For the text-containing cell, return its midpoint in [x, y] coordinate format. 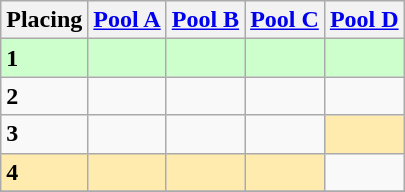
2 [44, 96]
4 [44, 172]
Placing [44, 20]
3 [44, 134]
Pool A [127, 20]
Pool C [285, 20]
Pool B [205, 20]
Pool D [364, 20]
1 [44, 58]
